Identify which cell holds the provided text, then report its (x, y) central coordinate. 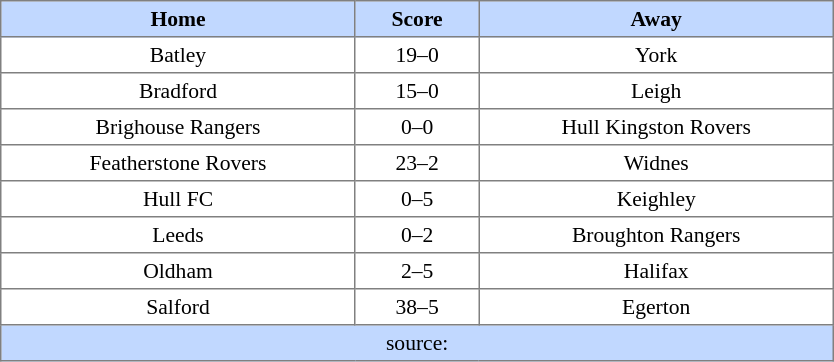
Leigh (656, 91)
Broughton Rangers (656, 235)
Leeds (178, 235)
15–0 (417, 91)
0–0 (417, 127)
Egerton (656, 307)
0–5 (417, 199)
Keighley (656, 199)
Featherstone Rovers (178, 163)
Oldham (178, 271)
York (656, 55)
Home (178, 19)
Salford (178, 307)
Hull Kingston Rovers (656, 127)
Halifax (656, 271)
source: (418, 343)
Bradford (178, 91)
19–0 (417, 55)
0–2 (417, 235)
Widnes (656, 163)
38–5 (417, 307)
Away (656, 19)
Brighouse Rangers (178, 127)
Hull FC (178, 199)
23–2 (417, 163)
Score (417, 19)
Batley (178, 55)
2–5 (417, 271)
